Determine the [X, Y] coordinate at the center of the cell enclosing the given text.  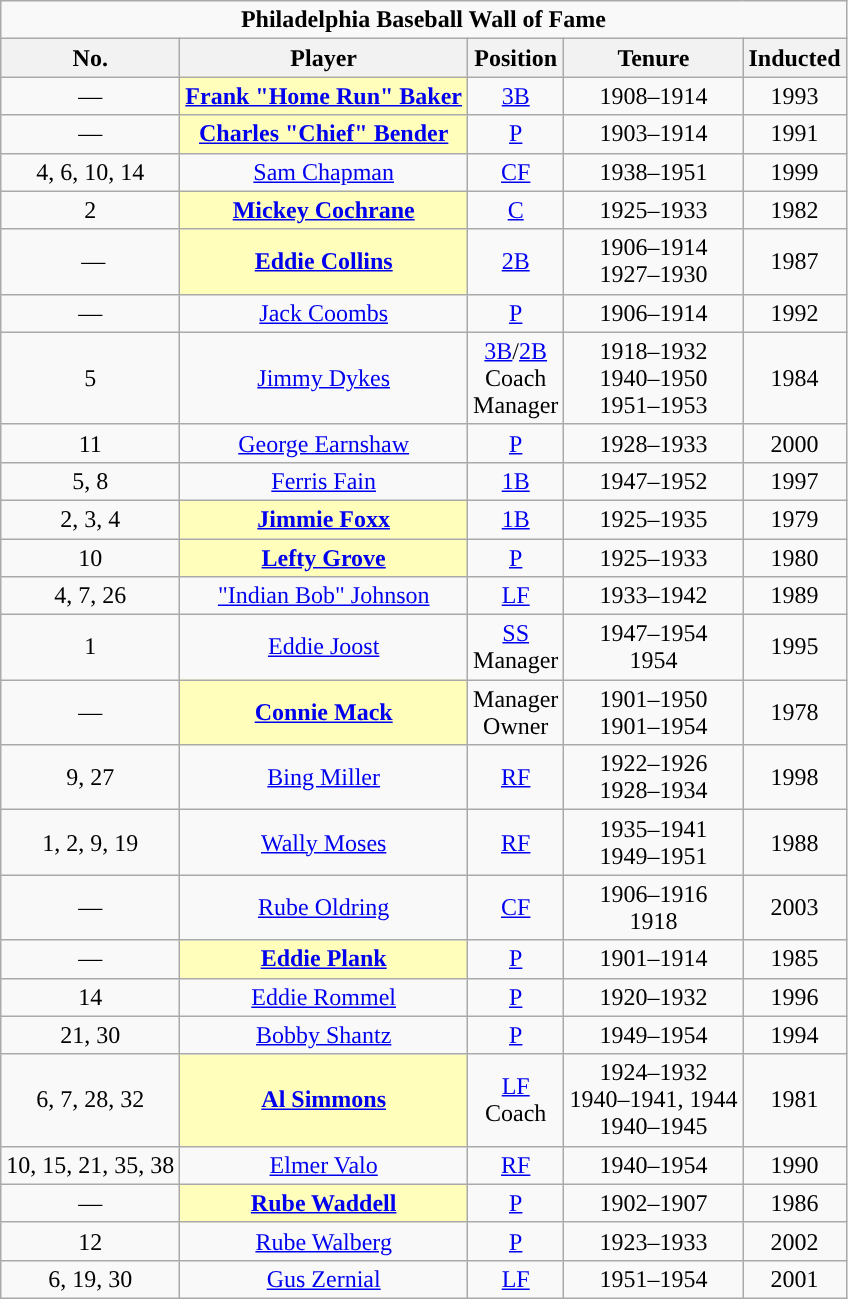
1928–1933 [654, 443]
1997 [794, 481]
Tenure [654, 58]
3B [516, 96]
SSManager [516, 648]
1989 [794, 596]
2001 [794, 1279]
2B [516, 262]
1908–1914 [654, 96]
1999 [794, 172]
1933–1942 [654, 596]
1903–1914 [654, 134]
1995 [794, 648]
"Indian Bob" Johnson [324, 596]
Bobby Shantz [324, 1035]
1940–1954 [654, 1165]
Charles "Chief" Bender [324, 134]
1922–19261928–1934 [654, 778]
1923–1933 [654, 1241]
12 [90, 1241]
1902–1907 [654, 1203]
10, 15, 21, 35, 38 [90, 1165]
3B/2BCoachManager [516, 378]
1925–1935 [654, 519]
Mickey Cochrane [324, 210]
Eddie Plank [324, 959]
Rube Walberg [324, 1241]
5 [90, 378]
Bing Miller [324, 778]
1985 [794, 959]
4, 6, 10, 14 [90, 172]
C [516, 210]
2000 [794, 443]
11 [90, 443]
2002 [794, 1241]
Sam Chapman [324, 172]
Wally Moses [324, 842]
1901–19501901–1954 [654, 712]
4, 7, 26 [90, 596]
Lefty Grove [324, 557]
1996 [794, 997]
1986 [794, 1203]
1, 2, 9, 19 [90, 842]
LFCoach [516, 1100]
1978 [794, 712]
1 [90, 648]
1998 [794, 778]
10 [90, 557]
1935–19411949–1951 [654, 842]
Jimmy Dykes [324, 378]
1984 [794, 378]
6, 19, 30 [90, 1279]
Eddie Collins [324, 262]
1906–19161918 [654, 908]
Connie Mack [324, 712]
1951–1954 [654, 1279]
George Earnshaw [324, 443]
21, 30 [90, 1035]
1906–1914 [654, 313]
1901–1914 [654, 959]
1991 [794, 134]
Frank "Home Run" Baker [324, 96]
14 [90, 997]
2 [90, 210]
1982 [794, 210]
1992 [794, 313]
1981 [794, 1100]
Inducted [794, 58]
1938–1951 [654, 172]
1918–19321940–19501951–1953 [654, 378]
1993 [794, 96]
Eddie Rommel [324, 997]
1990 [794, 1165]
1947–1952 [654, 481]
1979 [794, 519]
Eddie Joost [324, 648]
1920–1932 [654, 997]
5, 8 [90, 481]
Rube Oldring [324, 908]
1994 [794, 1035]
1924–19321940–1941, 19441940–1945 [654, 1100]
Elmer Valo [324, 1165]
No. [90, 58]
1988 [794, 842]
Jimmie Foxx [324, 519]
Jack Coombs [324, 313]
2, 3, 4 [90, 519]
1987 [794, 262]
Philadelphia Baseball Wall of Fame [424, 20]
1947–19541954 [654, 648]
1906–19141927–1930 [654, 262]
2003 [794, 908]
6, 7, 28, 32 [90, 1100]
1980 [794, 557]
9, 27 [90, 778]
Al Simmons [324, 1100]
ManagerOwner [516, 712]
Player [324, 58]
1949–1954 [654, 1035]
Ferris Fain [324, 481]
Rube Waddell [324, 1203]
Gus Zernial [324, 1279]
Position [516, 58]
